Find where the given text appears and provide that cell's center as (x, y) coordinate. 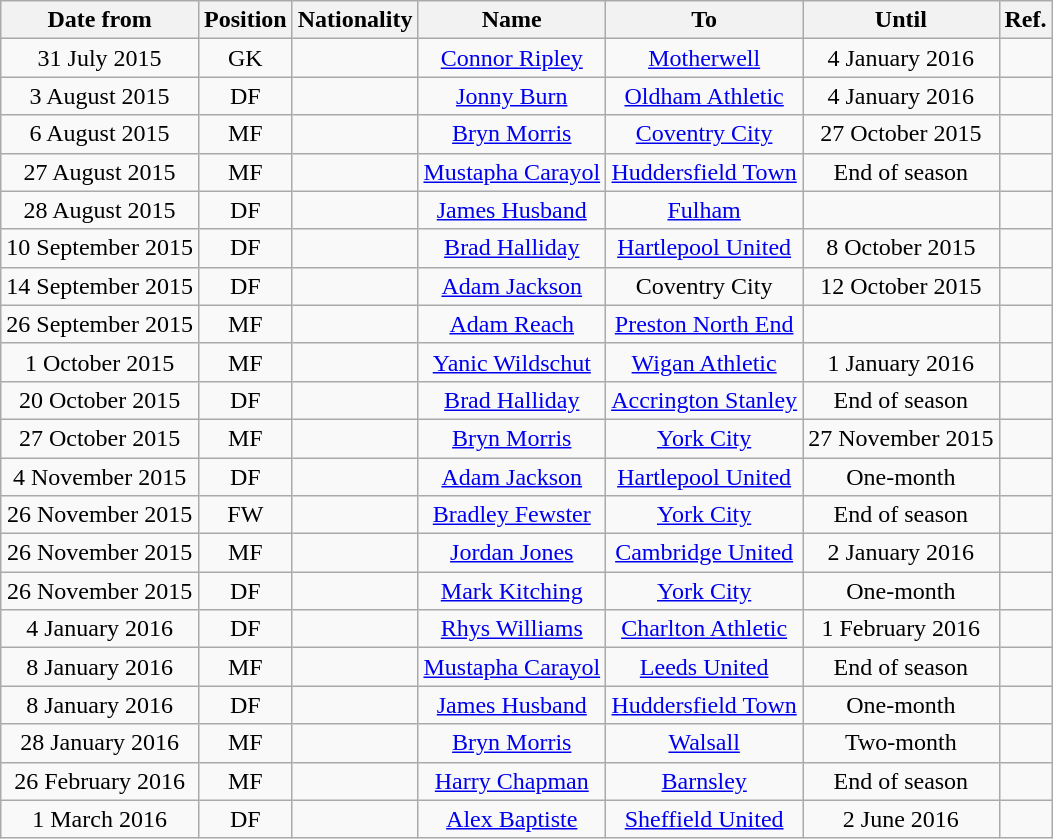
Alex Baptiste (512, 819)
14 September 2015 (100, 286)
Harry Chapman (512, 781)
Two-month (901, 743)
27 November 2015 (901, 438)
Connor Ripley (512, 58)
Walsall (704, 743)
12 October 2015 (901, 286)
Barnsley (704, 781)
1 February 2016 (901, 629)
8 October 2015 (901, 248)
Name (512, 20)
Fulham (704, 210)
Accrington Stanley (704, 400)
3 August 2015 (100, 96)
Until (901, 20)
10 September 2015 (100, 248)
FW (245, 515)
Cambridge United (704, 553)
Yanic Wildschut (512, 362)
2 June 2016 (901, 819)
28 August 2015 (100, 210)
6 August 2015 (100, 134)
To (704, 20)
27 August 2015 (100, 172)
Oldham Athletic (704, 96)
28 January 2016 (100, 743)
1 March 2016 (100, 819)
1 January 2016 (901, 362)
Date from (100, 20)
Leeds United (704, 667)
20 October 2015 (100, 400)
26 February 2016 (100, 781)
Adam Reach (512, 324)
26 September 2015 (100, 324)
Mark Kitching (512, 591)
Nationality (355, 20)
Jonny Burn (512, 96)
31 July 2015 (100, 58)
4 November 2015 (100, 477)
GK (245, 58)
Bradley Fewster (512, 515)
2 January 2016 (901, 553)
Rhys Williams (512, 629)
Wigan Athletic (704, 362)
Sheffield United (704, 819)
Preston North End (704, 324)
Ref. (1026, 20)
Motherwell (704, 58)
Position (245, 20)
Jordan Jones (512, 553)
1 October 2015 (100, 362)
Charlton Athletic (704, 629)
